Find where the given text appears and provide that cell's center as [x, y] coordinate. 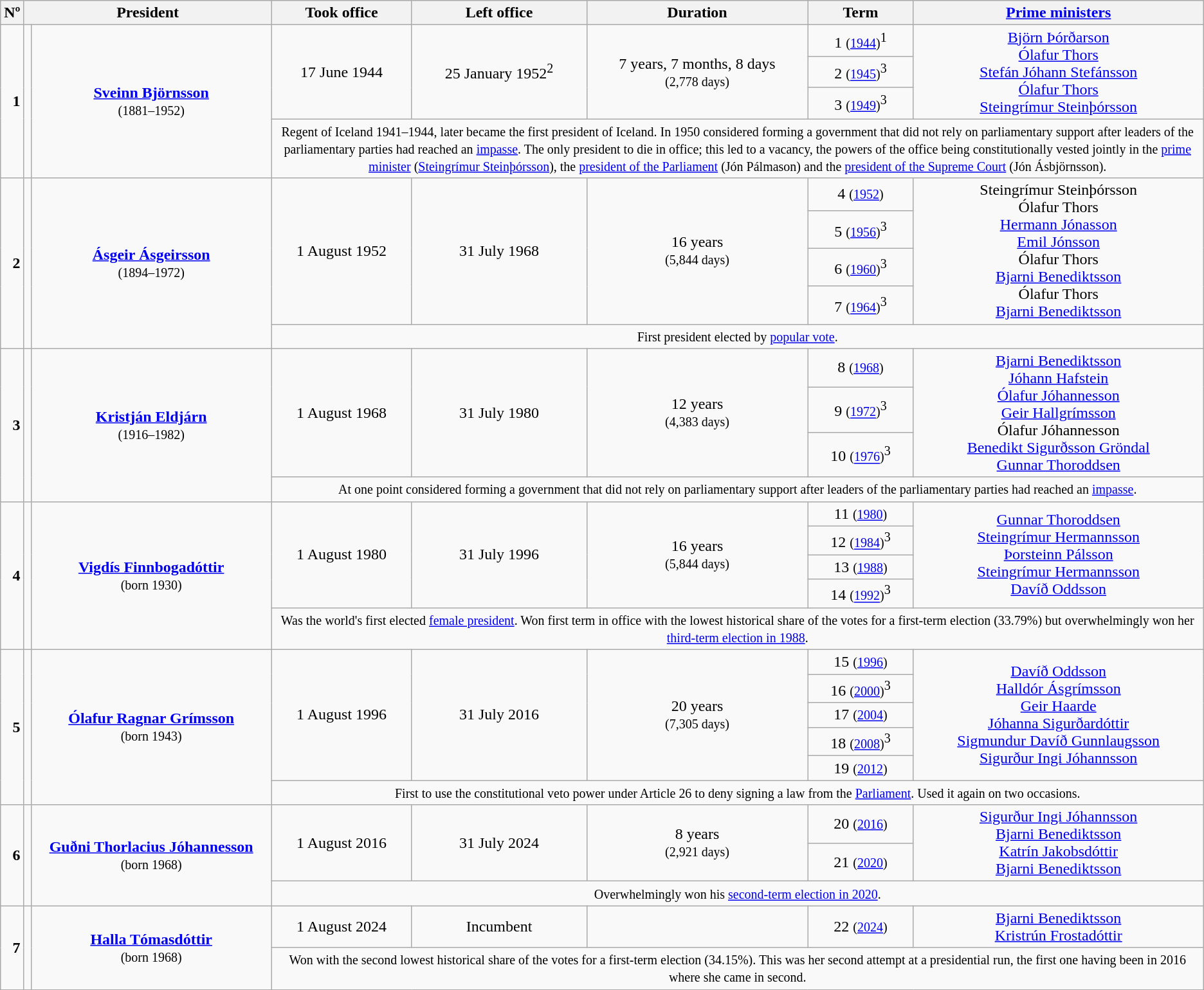
18 (2008)3 [861, 742]
3 [12, 425]
Took office [342, 13]
11 (1980) [861, 514]
Björn ÞórðarsonÓlafur ThorsStefán Jóhann StefánssonÓlafur ThorsSteingrímur Steinþórsson [1059, 72]
31 July 1968 [499, 251]
1 August 1996 [342, 715]
Bjarni BenediktssonKristrún Frostadóttir [1059, 927]
Incumbent [499, 927]
15 (1996) [861, 661]
4 [12, 575]
Davíð OddssonHalldór ÁsgrímssonGeir HaardeJóhanna SigurðardóttirSigmundur Davíð GunnlaugssonSigurður Ingi Jóhannsson [1059, 715]
7 [12, 948]
5 (1956)3 [861, 229]
President [148, 13]
1 August 2024 [342, 927]
9 (1972)3 [861, 410]
21 (2020) [861, 862]
First to use the constitutional veto power under Article 26 to deny signing a law from the Parliament. Used it again on two occasions. [737, 793]
6 (1960)3 [861, 267]
31 July 1996 [499, 554]
Ásgeir Ásgeirsson(1894–1972) [151, 264]
Steingrímur SteinþórssonÓlafur ThorsHermann JónassonEmil JónssonÓlafur ThorsBjarni BenediktssonÓlafur ThorsBjarni Benediktsson [1059, 251]
Gunnar ThoroddsenSteingrímur HermannssonÞorsteinn PálssonSteingrímur HermannssonDavíð Oddsson [1059, 554]
31 July 2024 [499, 843]
Bjarni BenediktssonJóhann HafsteinÓlafur JóhannessonGeir HallgrímssonÓlafur JóhannessonBenedikt Sigurðsson GröndalGunnar Thoroddsen [1059, 413]
4 (1952) [861, 194]
Guðni Thorlacius Jóhannesson(born 1968) [151, 855]
10 (1976)3 [861, 455]
8 years(2,921 days) [697, 843]
1 August 1952 [342, 251]
Term [861, 13]
6 [12, 855]
1 [12, 102]
1 August 2016 [342, 843]
1 August 1980 [342, 554]
2 [12, 264]
8 (1968) [861, 368]
1 (1944)1 [861, 41]
Prime ministers [1059, 13]
3 (1949)3 [861, 103]
Sigurður Ingi JóhannssonBjarni BenediktssonKatrín JakobsdóttirBjarni Benediktsson [1059, 843]
Duration [697, 13]
7 years, 7 months, 8 days(2,778 days) [697, 72]
1 August 1968 [342, 413]
20 years(7,305 days) [697, 715]
16 (2000)3 [861, 689]
Halla Tómasdóttir(born 1968) [151, 948]
22 (2024) [861, 927]
First president elected by popular vote. [737, 336]
5 [12, 726]
Overwhelmingly won his second-term election in 2020. [737, 894]
Ólafur Ragnar Grímsson(born 1943) [151, 726]
17 (2004) [861, 715]
7 (1964)3 [861, 305]
12 (1984)3 [861, 540]
17 June 1944 [342, 72]
25 January 19522 [499, 72]
Left office [499, 13]
20 (2016) [861, 824]
Vigdís Finnbogadóttir(born 1930) [151, 575]
12 years(4,383 days) [697, 413]
14 (1992)3 [861, 594]
2 (1945)3 [861, 72]
Kristján Eldjárn(1916–1982) [151, 425]
31 July 2016 [499, 715]
Nº [12, 13]
13 (1988) [861, 567]
19 (2012) [861, 768]
31 July 1980 [499, 413]
Sveinn Björnsson(1881–1952) [151, 102]
